Find where the given text appears and provide that cell's center as (X, Y) coordinate. 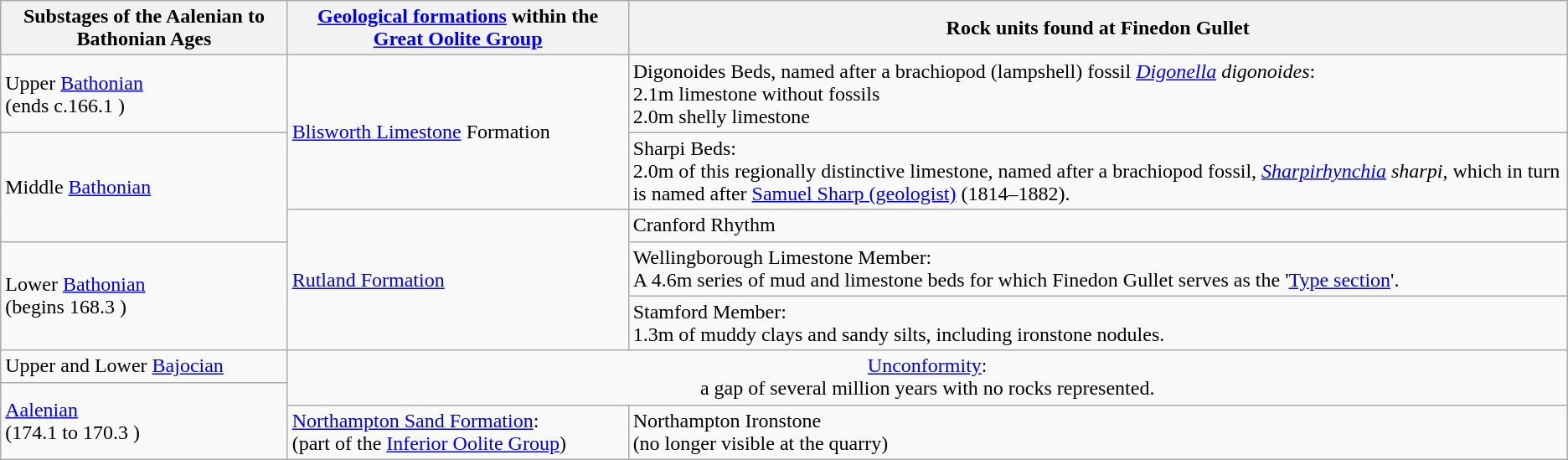
Substages of the Aalenian to Bathonian Ages (144, 28)
Northampton Sand Formation:(part of the Inferior Oolite Group) (457, 432)
Lower Bathonian(begins 168.3 ) (144, 296)
Stamford Member:1.3m of muddy clays and sandy silts, including ironstone nodules. (1097, 323)
Middle Bathonian (144, 187)
Aalenian(174.1 to 170.3 ) (144, 421)
Geological formations within the Great Oolite Group (457, 28)
Rock units found at Finedon Gullet (1097, 28)
Rutland Formation (457, 280)
Upper and Lower Bajocian (144, 366)
Digonoides Beds, named after a brachiopod (lampshell) fossil Digonella digonoides:2.1m limestone without fossils2.0m shelly limestone (1097, 94)
Upper Bathonian (ends c.166.1 ) (144, 94)
Northampton Ironstone(no longer visible at the quarry) (1097, 432)
Cranford Rhythm (1097, 225)
Wellingborough Limestone Member:A 4.6m series of mud and limestone beds for which Finedon Gullet serves as the 'Type section'. (1097, 268)
Unconformity:a gap of several million years with no rocks represented. (927, 377)
Blisworth Limestone Formation (457, 132)
